Scan for the cell matching the given text and deliver its (x, y) coordinate at center. 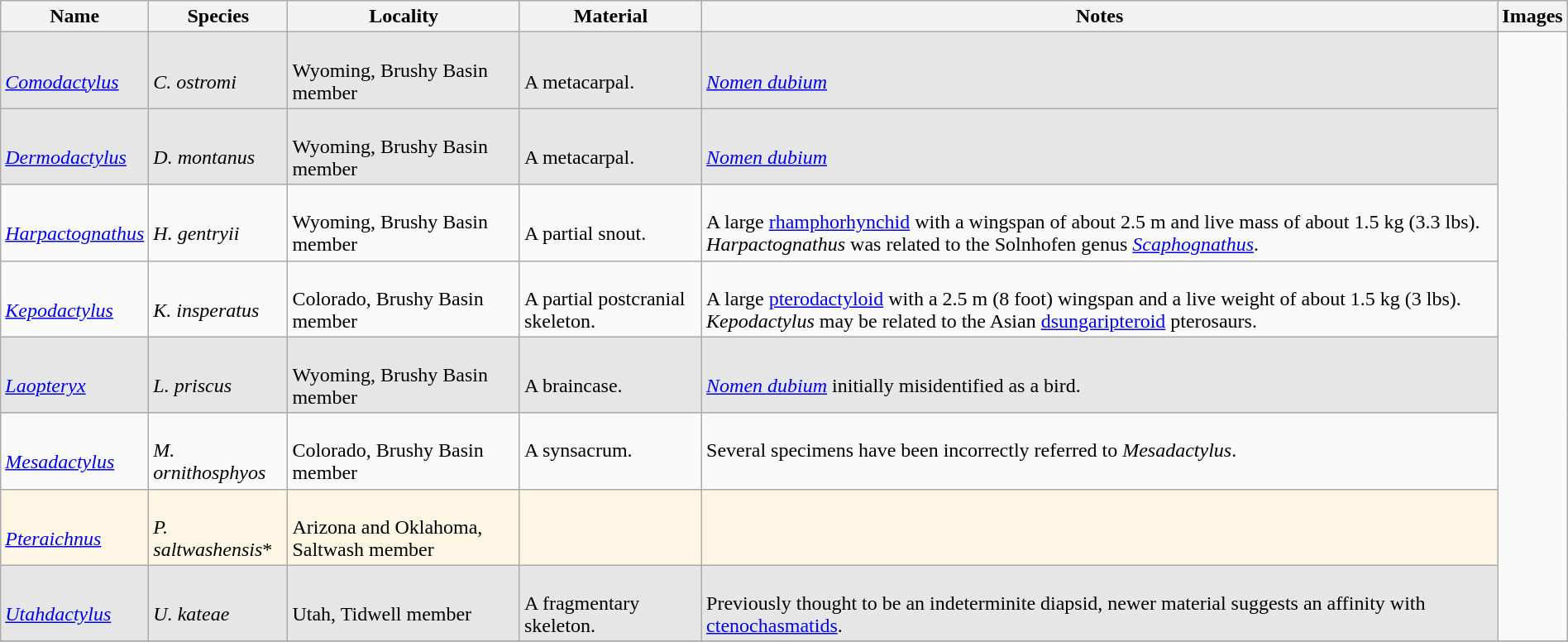
Mesadactylus (74, 451)
C. ostromi (218, 70)
U. kateae (218, 603)
M. ornithosphyos (218, 451)
Utah, Tidwell member (404, 603)
A partial snout. (610, 223)
Locality (404, 17)
Notes (1100, 17)
D. montanus (218, 146)
Harpactognathus (74, 223)
Species (218, 17)
Laopteryx (74, 375)
P. saltwashensis* (218, 527)
A synsacrum. (610, 451)
K. insperatus (218, 299)
H. gentryii (218, 223)
Images (1532, 17)
A partial postcranial skeleton. (610, 299)
L. priscus (218, 375)
Dermodactylus (74, 146)
Several specimens have been incorrectly referred to Mesadactylus. (1100, 451)
A braincase. (610, 375)
Pteraichnus (74, 527)
Previously thought to be an indeterminite diapsid, newer material suggests an affinity with ctenochasmatids. (1100, 603)
Material (610, 17)
A fragmentary skeleton. (610, 603)
Nomen dubium initially misidentified as a bird. (1100, 375)
Name (74, 17)
Kepodactylus (74, 299)
Arizona and Oklahoma, Saltwash member (404, 527)
Comodactylus (74, 70)
Utahdactylus (74, 603)
